Provide the [X, Y] coordinate of the cell's center where the given text is located.  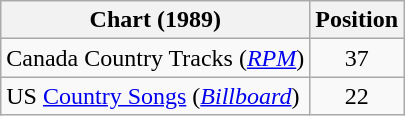
37 [357, 58]
22 [357, 96]
Canada Country Tracks (RPM) [156, 58]
US Country Songs (Billboard) [156, 96]
Chart (1989) [156, 20]
Position [357, 20]
